Provide the (X, Y) coordinate of the cell's center where the given text is located.  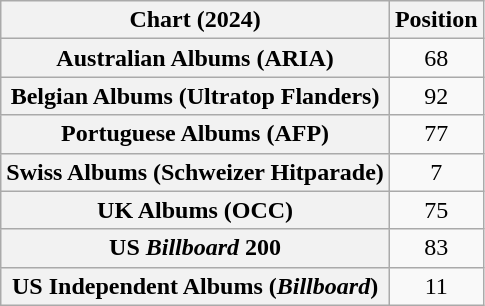
92 (436, 96)
11 (436, 286)
83 (436, 248)
Portuguese Albums (AFP) (196, 134)
75 (436, 210)
Chart (2024) (196, 20)
7 (436, 172)
US Billboard 200 (196, 248)
Position (436, 20)
Australian Albums (ARIA) (196, 58)
77 (436, 134)
Belgian Albums (Ultratop Flanders) (196, 96)
US Independent Albums (Billboard) (196, 286)
68 (436, 58)
Swiss Albums (Schweizer Hitparade) (196, 172)
UK Albums (OCC) (196, 210)
